Search for the cell housing the specified text and yield its (X, Y) center coordinate. 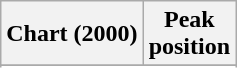
Chart (2000) (72, 34)
Peakposition (189, 34)
